From the cell containing the given text, extract its center point as (x, y) coordinate. 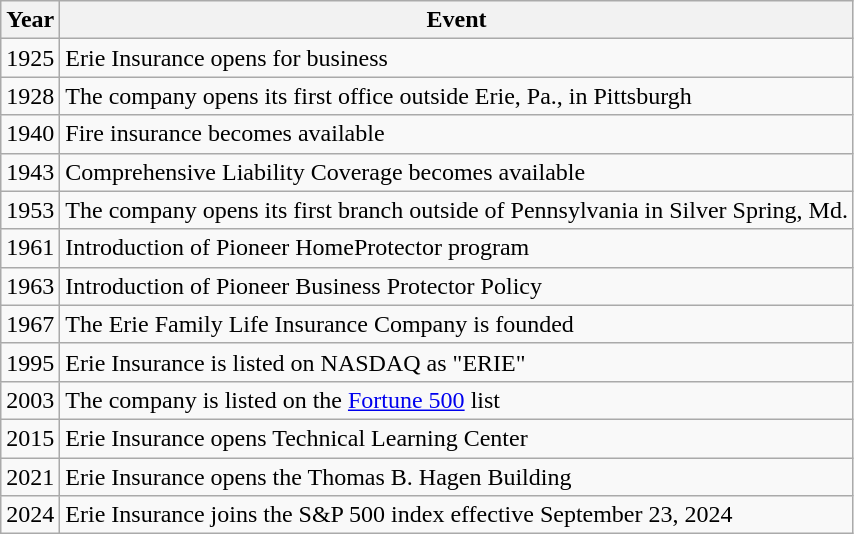
1953 (30, 210)
Introduction of Pioneer Business Protector Policy (457, 286)
Erie Insurance opens Technical Learning Center (457, 438)
1963 (30, 286)
The company is listed on the Fortune 500 list (457, 400)
Comprehensive Liability Coverage becomes available (457, 172)
The Erie Family Life Insurance Company is founded (457, 324)
1940 (30, 134)
1967 (30, 324)
Erie Insurance joins the S&P 500 index effective September 23, 2024 (457, 515)
2015 (30, 438)
1961 (30, 248)
Introduction of Pioneer HomeProtector program (457, 248)
2021 (30, 477)
Erie Insurance is listed on NASDAQ as "ERIE" (457, 362)
The company opens its first branch outside of Pennsylvania in Silver Spring, Md. (457, 210)
Fire insurance becomes available (457, 134)
2024 (30, 515)
1928 (30, 96)
Event (457, 20)
2003 (30, 400)
Erie Insurance opens for business (457, 58)
Year (30, 20)
Erie Insurance opens the Thomas B. Hagen Building (457, 477)
1925 (30, 58)
The company opens its first office outside Erie, Pa., in Pittsburgh (457, 96)
1995 (30, 362)
1943 (30, 172)
